Extract the [X, Y] coordinate from the center of the cell holding the provided text.  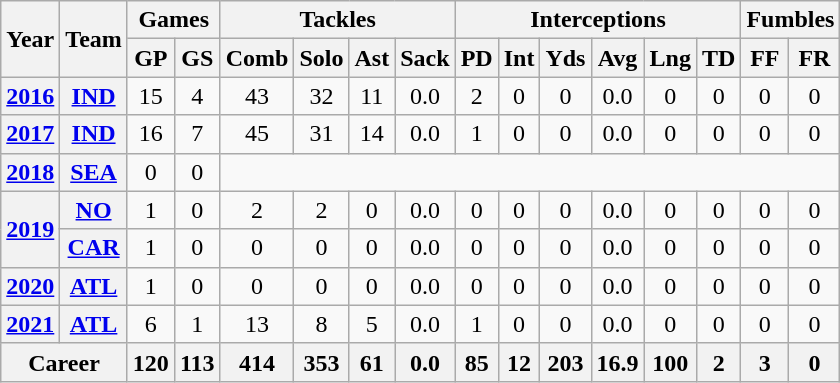
Yds [566, 58]
14 [372, 134]
15 [150, 96]
353 [322, 362]
45 [257, 134]
GS [197, 58]
2020 [30, 286]
Games [174, 20]
4 [197, 96]
GP [150, 58]
Year [30, 39]
Solo [322, 58]
2016 [30, 96]
43 [257, 96]
NO [94, 210]
CAR [94, 248]
6 [150, 324]
Comb [257, 58]
FF [765, 58]
414 [257, 362]
FR [814, 58]
16 [150, 134]
Sack [425, 58]
5 [372, 324]
85 [476, 362]
Int [519, 58]
8 [322, 324]
Fumbles [790, 20]
Team [94, 39]
2019 [30, 229]
2018 [30, 172]
7 [197, 134]
32 [322, 96]
12 [519, 362]
13 [257, 324]
Career [64, 362]
61 [372, 362]
100 [670, 362]
31 [322, 134]
3 [765, 362]
16.9 [618, 362]
120 [150, 362]
2021 [30, 324]
2017 [30, 134]
Avg [618, 58]
TD [718, 58]
113 [197, 362]
Lng [670, 58]
Interceptions [598, 20]
PD [476, 58]
SEA [94, 172]
Ast [372, 58]
11 [372, 96]
Tackles [338, 20]
203 [566, 362]
